Return the (X, Y) coordinate for the center point of the cell that contains the specified text.  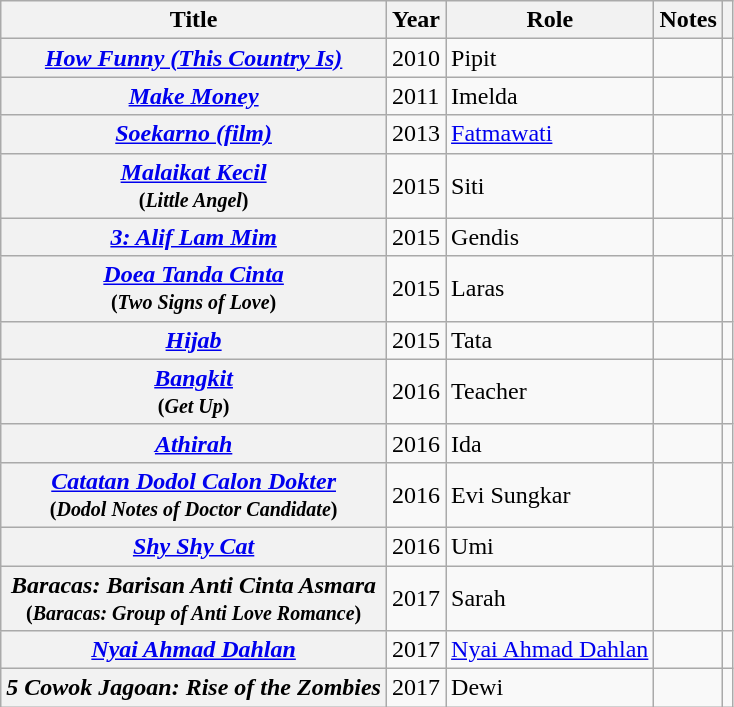
Bangkit (Get Up) (194, 392)
Year (416, 20)
Role (550, 20)
How Funny (This Country Is) (194, 58)
Evi Sungkar (550, 494)
Gendis (550, 237)
2011 (416, 96)
Umi (550, 546)
Malaikat Kecil (Little Angel) (194, 186)
Laras (550, 288)
Make Money (194, 96)
Hijab (194, 340)
Siti (550, 186)
3: Alif Lam Mim (194, 237)
Catatan Dodol Calon Dokter (Dodol Notes of Doctor Candidate) (194, 494)
Ida (550, 443)
Title (194, 20)
Fatmawati (550, 134)
Pipit (550, 58)
Baracas: Barisan Anti Cinta Asmara (Baracas: Group of Anti Love Romance) (194, 598)
Shy Shy Cat (194, 546)
Notes (688, 20)
2010 (416, 58)
Sarah (550, 598)
Teacher (550, 392)
Athirah (194, 443)
Soekarno (film) (194, 134)
5 Cowok Jagoan: Rise of the Zombies (194, 688)
2013 (416, 134)
Tata (550, 340)
Doea Tanda Cinta (Two Signs of Love) (194, 288)
Imelda (550, 96)
Dewi (550, 688)
